Capture the cell that displays the provided text and extract its (x, y) central coordinate. 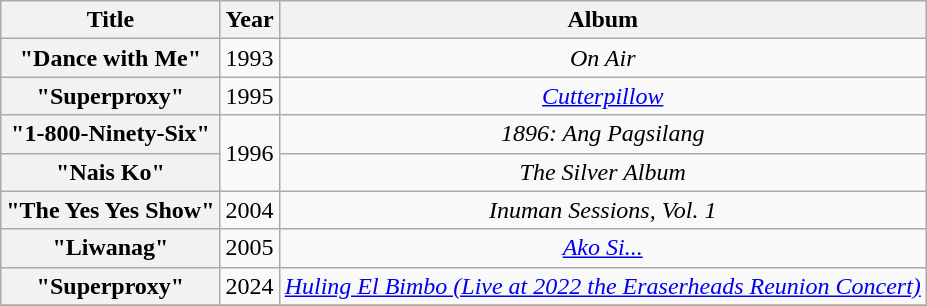
"Liwanag" (110, 248)
Title (110, 20)
"Nais Ko" (110, 172)
Album (602, 20)
"Dance with Me" (110, 58)
1896: Ang Pagsilang (602, 134)
2005 (250, 248)
"The Yes Yes Show" (110, 210)
Huling El Bimbo (Live at 2022 the Eraserheads Reunion Concert) (602, 286)
Cutterpillow (602, 96)
Year (250, 20)
1993 (250, 58)
2024 (250, 286)
"1-800-Ninety-Six" (110, 134)
Inuman Sessions, Vol. 1 (602, 210)
1995 (250, 96)
The Silver Album (602, 172)
On Air (602, 58)
2004 (250, 210)
Ako Si... (602, 248)
1996 (250, 153)
